Detect which cell encompasses the target text, then output its (x, y) center coordinate. 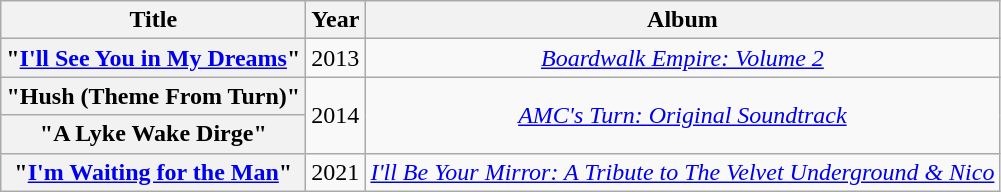
I'll Be Your Mirror: A Tribute to The Velvet Underground & Nico (682, 172)
2013 (336, 58)
Boardwalk Empire: Volume 2 (682, 58)
AMC's Turn: Original Soundtrack (682, 115)
2021 (336, 172)
Title (154, 20)
"A Lyke Wake Dirge" (154, 134)
"I'll See You in My Dreams" (154, 58)
Year (336, 20)
Album (682, 20)
"Hush (Theme From Turn)" (154, 96)
2014 (336, 115)
"I'm Waiting for the Man" (154, 172)
